Return [x, y] of the center of cell containing provided text 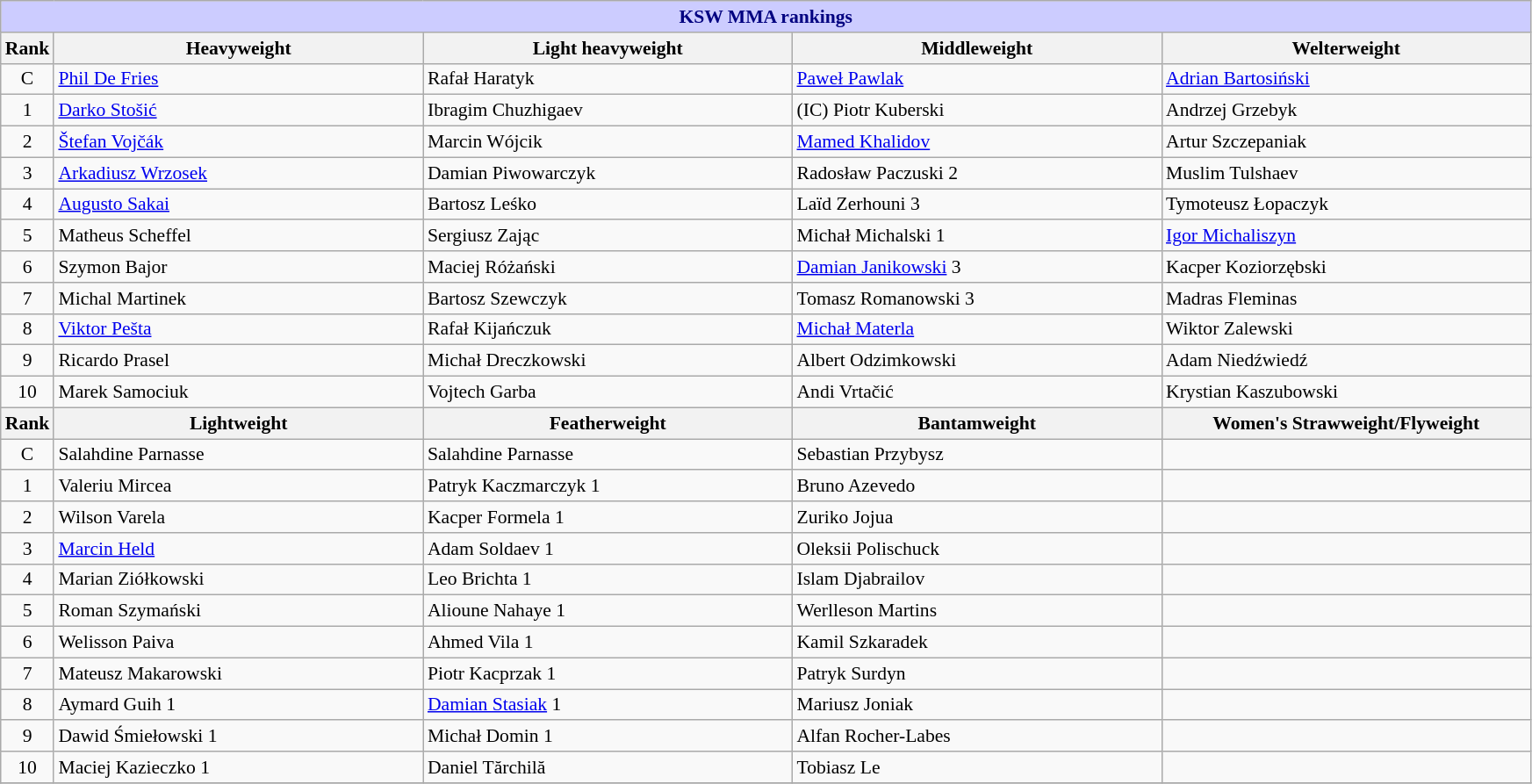
Igor Michaliszyn [1347, 236]
Andi Vrtačić [976, 392]
Michał Materla [976, 329]
Bartosz Szewczyk [608, 298]
Marian Ziółkowski [239, 579]
Ibragim Chuzhigaev [608, 111]
Damian Janikowski 3 [976, 267]
Lightweight [239, 423]
Kacper Formela 1 [608, 517]
Werlleson Martins [976, 611]
Sebastian Przybysz [976, 455]
Adam Soldaev 1 [608, 549]
Islam Djabrailov [976, 579]
Szymon Bajor [239, 267]
Michał Domin 1 [608, 737]
Alfan Rocher-Labes [976, 737]
Women's Strawweight/Flyweight [1347, 423]
Matheus Scheffel [239, 236]
Welterweight [1347, 48]
Marek Samociuk [239, 392]
Mateusz Makarowski [239, 673]
Bruno Azevedo [976, 486]
Albert Odzimkowski [976, 361]
Vojtech Garba [608, 392]
KSW MMA rankings [766, 17]
Darko Stošić [239, 111]
Muslim Tulshaev [1347, 173]
Phil De Fries [239, 79]
Laïd Zerhouni 3 [976, 205]
Rafał Haratyk [608, 79]
Michał Dreczkowski [608, 361]
Dawid Śmiełowski 1 [239, 737]
Welisson Paiva [239, 643]
Michał Michalski 1 [976, 236]
Roman Szymański [239, 611]
Patryk Surdyn [976, 673]
Middleweight [976, 48]
(IC) Piotr Kuberski [976, 111]
Madras Fleminas [1347, 298]
Tobiasz Le [976, 767]
Mariusz Joniak [976, 705]
Daniel Tărchilă [608, 767]
Marcin Wójcik [608, 142]
Sergiusz Zając [608, 236]
Bartosz Leśko [608, 205]
Mamed Khalidov [976, 142]
Arkadiusz Wrzosek [239, 173]
Piotr Kacprzak 1 [608, 673]
Zuriko Jojua [976, 517]
Adrian Bartosiński [1347, 79]
Maciej Różański [608, 267]
Adam Niedźwiedź [1347, 361]
Štefan Vojčák [239, 142]
Damian Stasiak 1 [608, 705]
Wiktor Zalewski [1347, 329]
Maciej Kazieczko 1 [239, 767]
Ricardo Prasel [239, 361]
Artur Szczepaniak [1347, 142]
Alioune Nahaye 1 [608, 611]
Rafał Kijańczuk [608, 329]
Krystian Kaszubowski [1347, 392]
Radosław Paczuski 2 [976, 173]
Michal Martinek [239, 298]
Damian Piwowarczyk [608, 173]
Valeriu Mircea [239, 486]
Kamil Szkaradek [976, 643]
Marcin Held [239, 549]
Tymoteusz Łopaczyk [1347, 205]
Heavyweight [239, 48]
Tomasz Romanowski 3 [976, 298]
Featherweight [608, 423]
Paweł Pawlak [976, 79]
Patryk Kaczmarczyk 1 [608, 486]
Oleksii Polischuck [976, 549]
Andrzej Grzebyk [1347, 111]
Viktor Pešta [239, 329]
Augusto Sakai [239, 205]
Aymard Guih 1 [239, 705]
Bantamweight [976, 423]
Kacper Koziorzębski [1347, 267]
Ahmed Vila 1 [608, 643]
Wilson Varela [239, 517]
Leo Brichta 1 [608, 579]
Light heavyweight [608, 48]
